Extract the [X, Y] coordinate from the center of the cell holding the provided text.  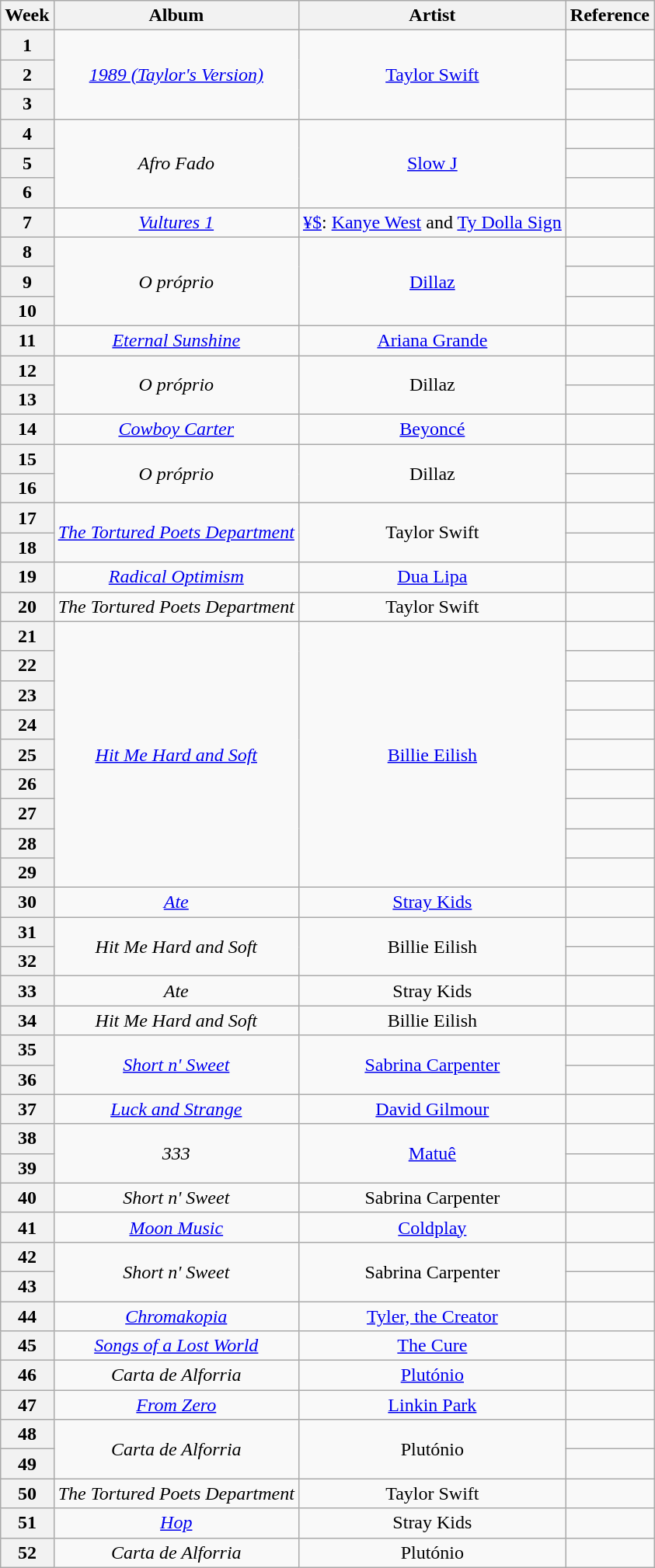
11 [27, 340]
36 [27, 1080]
Tyler, the Creator [432, 1316]
10 [27, 311]
6 [27, 193]
18 [27, 548]
43 [27, 1286]
Afro Fado [176, 163]
21 [27, 636]
42 [27, 1257]
48 [27, 1434]
Songs of a Lost World [176, 1346]
30 [27, 902]
7 [27, 222]
51 [27, 1523]
52 [27, 1552]
Reference [609, 16]
47 [27, 1405]
14 [27, 429]
Matuê [432, 1153]
20 [27, 607]
Slow J [432, 163]
44 [27, 1316]
24 [27, 725]
41 [27, 1227]
33 [27, 991]
The Cure [432, 1346]
Hop [176, 1523]
50 [27, 1493]
Eternal Sunshine [176, 340]
45 [27, 1346]
37 [27, 1109]
4 [27, 134]
David Gilmour [432, 1109]
19 [27, 577]
Week [27, 16]
23 [27, 695]
5 [27, 163]
1989 (Taylor's Version) [176, 75]
13 [27, 400]
25 [27, 754]
22 [27, 666]
Vultures 1 [176, 222]
Album [176, 16]
2 [27, 75]
28 [27, 843]
38 [27, 1139]
16 [27, 488]
39 [27, 1168]
Radical Optimism [176, 577]
49 [27, 1464]
12 [27, 370]
31 [27, 932]
34 [27, 1020]
Linkin Park [432, 1405]
3 [27, 104]
333 [176, 1153]
15 [27, 459]
Chromakopia [176, 1316]
Cowboy Carter [176, 429]
Dua Lipa [432, 577]
35 [27, 1050]
32 [27, 961]
9 [27, 281]
40 [27, 1198]
¥$: Kanye West and Ty Dolla Sign [432, 222]
27 [27, 813]
46 [27, 1375]
Moon Music [176, 1227]
8 [27, 252]
Luck and Strange [176, 1109]
Artist [432, 16]
17 [27, 518]
Ariana Grande [432, 340]
1 [27, 45]
29 [27, 873]
Beyoncé [432, 429]
From Zero [176, 1405]
Coldplay [432, 1227]
26 [27, 784]
